Scan for the cell matching the given text and deliver its (X, Y) coordinate at center. 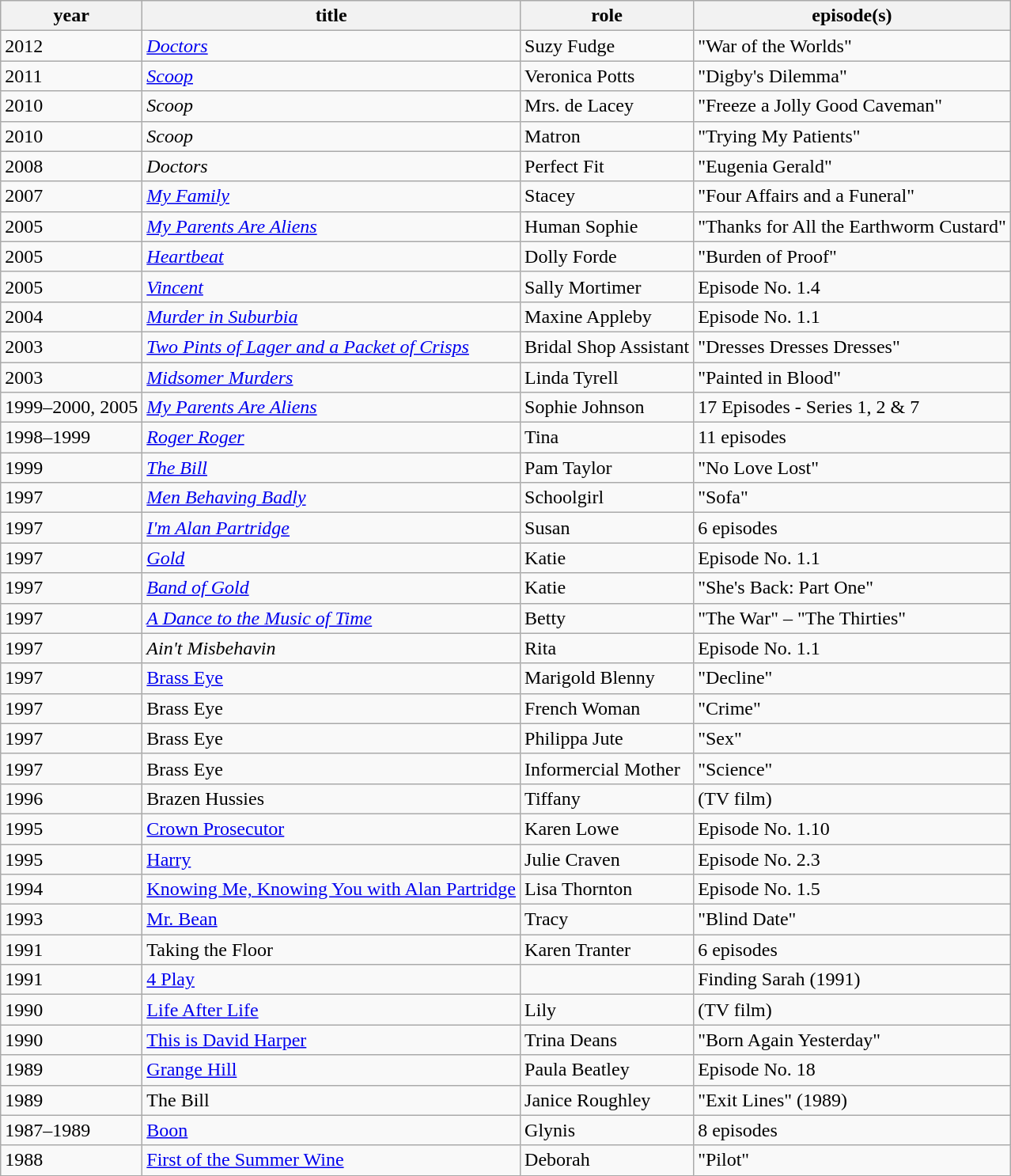
"Exit Lines" (1989) (853, 1100)
1988 (71, 1160)
Brazen Hussies (331, 799)
"Trying My Patients" (853, 136)
Trina Deans (608, 1040)
"Pilot" (853, 1160)
Pam Taylor (608, 468)
Maxine Appleby (608, 317)
Sophie Johnson (608, 408)
Life After Life (331, 1010)
Midsomer Murders (331, 377)
1987–1989 (71, 1130)
Episode No. 1.10 (853, 829)
Lily (608, 1010)
4 Play (331, 980)
1999–2000, 2005 (71, 408)
Episode No. 18 (853, 1070)
Men Behaving Badly (331, 498)
My Family (331, 196)
"Thanks for All the Earthworm Custard" (853, 226)
"Sex" (853, 738)
Roger Roger (331, 438)
episode(s) (853, 16)
French Woman (608, 708)
Episode No. 1.4 (853, 286)
role (608, 16)
Grange Hill (331, 1070)
Tiffany (608, 799)
Sally Mortimer (608, 286)
This is David Harper (331, 1040)
Matron (608, 136)
Informercial Mother (608, 768)
Susan (608, 528)
Linda Tyrell (608, 377)
Crown Prosecutor (331, 829)
Rita (608, 648)
Harry (331, 859)
Taking the Floor (331, 950)
I'm Alan Partridge (331, 528)
Suzy Fudge (608, 46)
1994 (71, 890)
"Blind Date" (853, 920)
"No Love Lost" (853, 468)
"Dresses Dresses Dresses" (853, 347)
"Four Affairs and a Funeral" (853, 196)
Karen Lowe (608, 829)
Perfect Fit (608, 166)
Mr. Bean (331, 920)
1998–1999 (71, 438)
1996 (71, 799)
Finding Sarah (1991) (853, 980)
"Decline" (853, 678)
"Crime" (853, 708)
Paula Beatley (608, 1070)
Betty (608, 618)
Mrs. de Lacey (608, 106)
"Digby's Dilemma" (853, 76)
17 Episodes - Series 1, 2 & 7 (853, 408)
Deborah (608, 1160)
Karen Tranter (608, 950)
"Science" (853, 768)
title (331, 16)
Marigold Blenny (608, 678)
Tina (608, 438)
2008 (71, 166)
Two Pints of Lager and a Packet of Crisps (331, 347)
Murder in Suburbia (331, 317)
Gold (331, 558)
1993 (71, 920)
"She's Back: Part One" (853, 588)
Veronica Potts (608, 76)
"Burden of Proof" (853, 256)
Lisa Thornton (608, 890)
2012 (71, 46)
Schoolgirl (608, 498)
Stacey (608, 196)
"Painted in Blood" (853, 377)
1999 (71, 468)
2004 (71, 317)
"Sofa" (853, 498)
2011 (71, 76)
Ain't Misbehavin (331, 648)
"Eugenia Gerald" (853, 166)
"War of the Worlds" (853, 46)
Heartbeat (331, 256)
Tracy (608, 920)
Boon (331, 1130)
2007 (71, 196)
"Freeze a Jolly Good Caveman" (853, 106)
Knowing Me, Knowing You with Alan Partridge (331, 890)
Bridal Shop Assistant (608, 347)
year (71, 16)
8 episodes (853, 1130)
First of the Summer Wine (331, 1160)
"The War" – "The Thirties" (853, 618)
Vincent (331, 286)
Band of Gold (331, 588)
Human Sophie (608, 226)
Philippa Jute (608, 738)
Julie Craven (608, 859)
Episode No. 2.3 (853, 859)
Janice Roughley (608, 1100)
Episode No. 1.5 (853, 890)
11 episodes (853, 438)
"Born Again Yesterday" (853, 1040)
Glynis (608, 1130)
Dolly Forde (608, 256)
A Dance to the Music of Time (331, 618)
